Output the (x, y) coordinate of the center of the cell containing the given text.  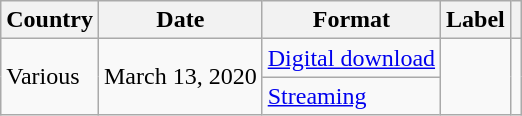
Country (50, 20)
Digital download (351, 58)
Various (50, 77)
Format (351, 20)
Label (476, 20)
March 13, 2020 (180, 77)
Streaming (351, 96)
Date (180, 20)
